Identify which cell holds the provided text, then report its [x, y] central coordinate. 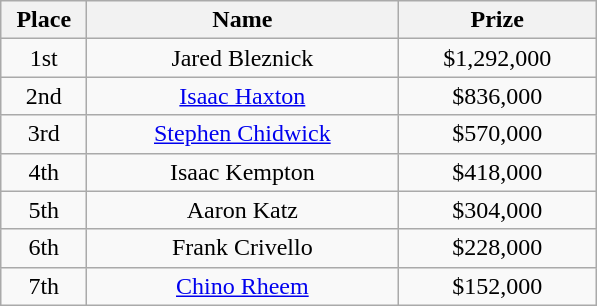
Isaac Haxton [242, 96]
Jared Bleznick [242, 58]
$1,292,000 [498, 58]
2nd [44, 96]
4th [44, 172]
1st [44, 58]
$570,000 [498, 134]
$228,000 [498, 248]
Aaron Katz [242, 210]
$304,000 [498, 210]
$418,000 [498, 172]
Frank Crivello [242, 248]
Chino Rheem [242, 286]
Stephen Chidwick [242, 134]
7th [44, 286]
Prize [498, 20]
Isaac Kempton [242, 172]
Name [242, 20]
6th [44, 248]
$836,000 [498, 96]
5th [44, 210]
$152,000 [498, 286]
3rd [44, 134]
Place [44, 20]
